Search for the cell housing the specified text and yield its [X, Y] center coordinate. 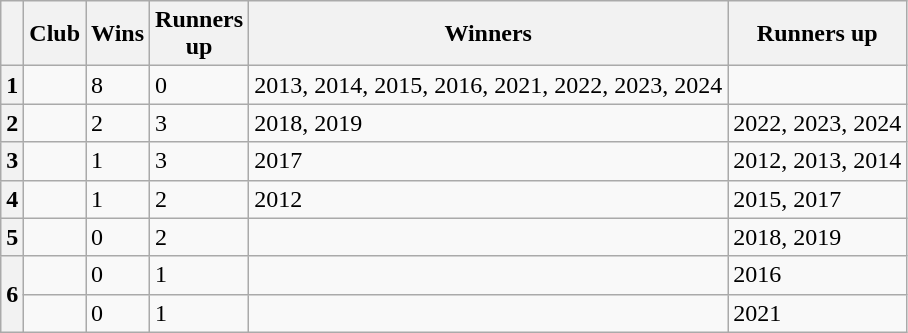
2016 [818, 275]
2012, 2013, 2014 [818, 161]
6 [12, 294]
2012 [488, 199]
2021 [818, 313]
2017 [488, 161]
Wins [118, 34]
8 [118, 85]
Runners up [818, 34]
2022, 2023, 2024 [818, 123]
Club [55, 34]
Runnersup [200, 34]
5 [12, 237]
2013, 2014, 2015, 2016, 2021, 2022, 2023, 2024 [488, 85]
4 [12, 199]
Winners [488, 34]
2015, 2017 [818, 199]
